Scan for the cell matching the given text and deliver its (x, y) coordinate at center. 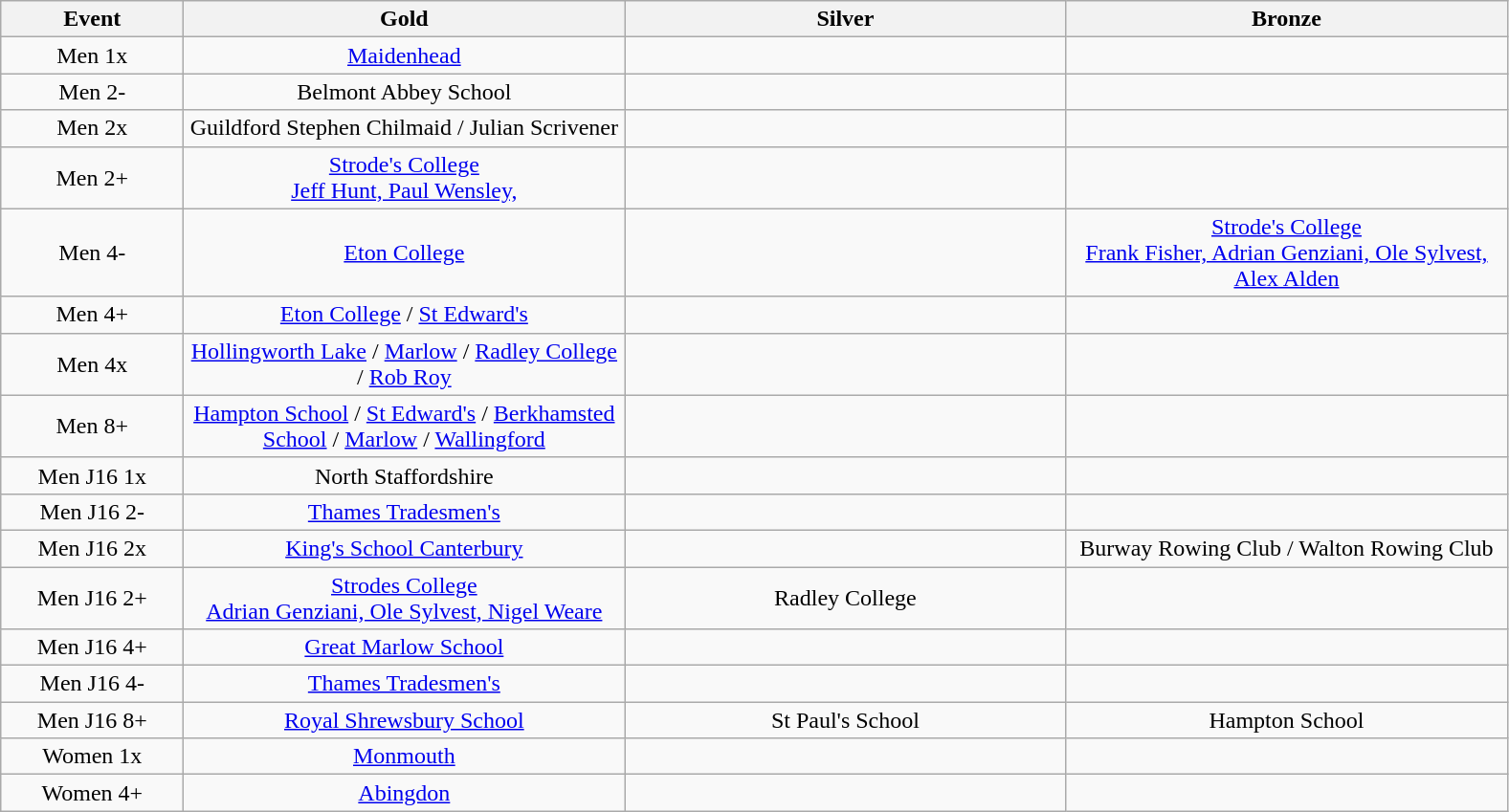
Men 4+ (92, 315)
Strodes CollegeAdrian Genziani, Ole Sylvest, Nigel Weare (404, 597)
Radley College (846, 597)
Men J16 4- (92, 684)
King's School Canterbury (404, 548)
Men J16 2x (92, 548)
Men 4- (92, 252)
Men 2x (92, 128)
Eton College / St Edward's (404, 315)
Hollingworth Lake / Marlow / Radley College / Rob Roy (404, 363)
Men J16 8+ (92, 720)
North Staffordshire (404, 475)
Men 8+ (92, 427)
Men 4x (92, 363)
Women 1x (92, 757)
Hampton School (1286, 720)
Men J16 1x (92, 475)
Bronze (1286, 19)
Gold (404, 19)
Hampton School / St Edward's / Berkhamsted School / Marlow / Wallingford (404, 427)
Women 4+ (92, 793)
Men 2- (92, 92)
Event (92, 19)
Silver (846, 19)
Men J16 2- (92, 512)
Eton College (404, 252)
Guildford Stephen Chilmaid / Julian Scrivener (404, 128)
Men J16 2+ (92, 597)
Men 2+ (92, 178)
Royal Shrewsbury School (404, 720)
St Paul's School (846, 720)
Burway Rowing Club / Walton Rowing Club (1286, 548)
Men 1x (92, 55)
Belmont Abbey School (404, 92)
Great Marlow School (404, 647)
Strode's CollegeJeff Hunt, Paul Wensley, (404, 178)
Men J16 4+ (92, 647)
Abingdon (404, 793)
Monmouth (404, 757)
Maidenhead (404, 55)
Strode's CollegeFrank Fisher, Adrian Genziani, Ole Sylvest, Alex Alden (1286, 252)
